For the text-containing cell, return its midpoint in [x, y] coordinate format. 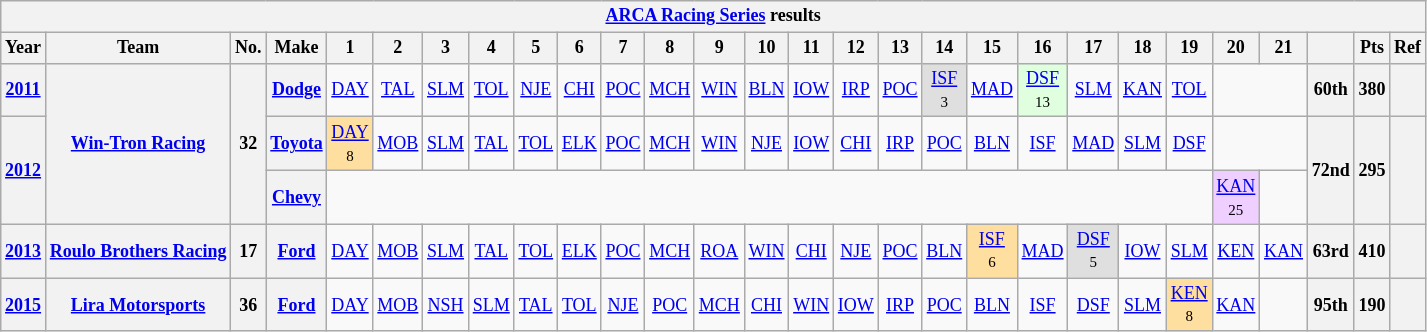
Chevy [296, 197]
21 [1284, 48]
NSH [446, 305]
19 [1189, 48]
Lira Motorsports [138, 305]
ARCA Racing Series results [714, 16]
4 [491, 48]
No. [248, 48]
ISF3 [944, 90]
18 [1143, 48]
16 [1042, 48]
2012 [24, 170]
Dodge [296, 90]
Toyota [296, 144]
ISF6 [992, 251]
10 [766, 48]
190 [1372, 305]
9 [719, 48]
Win-Tron Racing [138, 144]
8 [670, 48]
Team [138, 48]
36 [248, 305]
KEN [1236, 251]
2015 [24, 305]
Make [296, 48]
2 [398, 48]
2013 [24, 251]
1 [350, 48]
3 [446, 48]
Ref [1408, 48]
410 [1372, 251]
DAY8 [350, 144]
95th [1330, 305]
14 [944, 48]
20 [1236, 48]
DSF13 [1042, 90]
ROA [719, 251]
KAN25 [1236, 197]
KEN8 [1189, 305]
11 [812, 48]
15 [992, 48]
13 [900, 48]
60th [1330, 90]
Year [24, 48]
295 [1372, 170]
63rd [1330, 251]
5 [536, 48]
380 [1372, 90]
6 [579, 48]
72nd [1330, 170]
32 [248, 144]
DSF5 [1094, 251]
7 [623, 48]
Roulo Brothers Racing [138, 251]
2011 [24, 90]
12 [856, 48]
Pts [1372, 48]
